Provide the (x, y) coordinate of the cell's center where the given text is located.  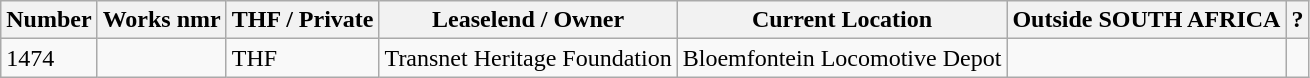
Transnet Heritage Foundation (528, 58)
Number (49, 20)
Current Location (842, 20)
Works nmr (162, 20)
? (1298, 20)
THF / Private (302, 20)
Leaselend / Owner (528, 20)
Outside SOUTH AFRICA (1146, 20)
Bloemfontein Locomotive Depot (842, 58)
1474 (49, 58)
THF (302, 58)
